Return [X, Y] of the center of cell containing provided text 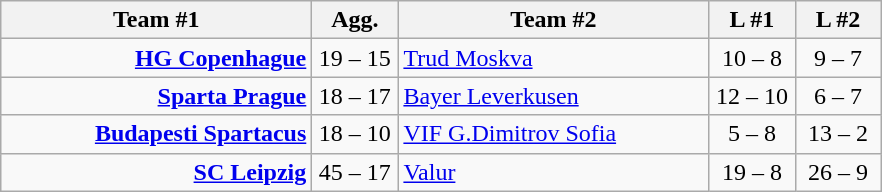
13 – 2 [838, 134]
18 – 10 [355, 134]
Bayer Leverkusen [554, 96]
Trud Moskva [554, 58]
5 – 8 [752, 134]
L #1 [752, 20]
19 – 8 [752, 172]
26 – 9 [838, 172]
6 – 7 [838, 96]
12 – 10 [752, 96]
Sparta Prague [156, 96]
Agg. [355, 20]
10 – 8 [752, 58]
Budapesti Spartacus [156, 134]
Team #2 [554, 20]
19 – 15 [355, 58]
L #2 [838, 20]
SC Leipzig [156, 172]
9 – 7 [838, 58]
18 – 17 [355, 96]
Valur [554, 172]
45 – 17 [355, 172]
HG Copenhague [156, 58]
VIF G.Dimitrov Sofia [554, 134]
Team #1 [156, 20]
